Determine the [x, y] coordinate at the center of the cell enclosing the given text.  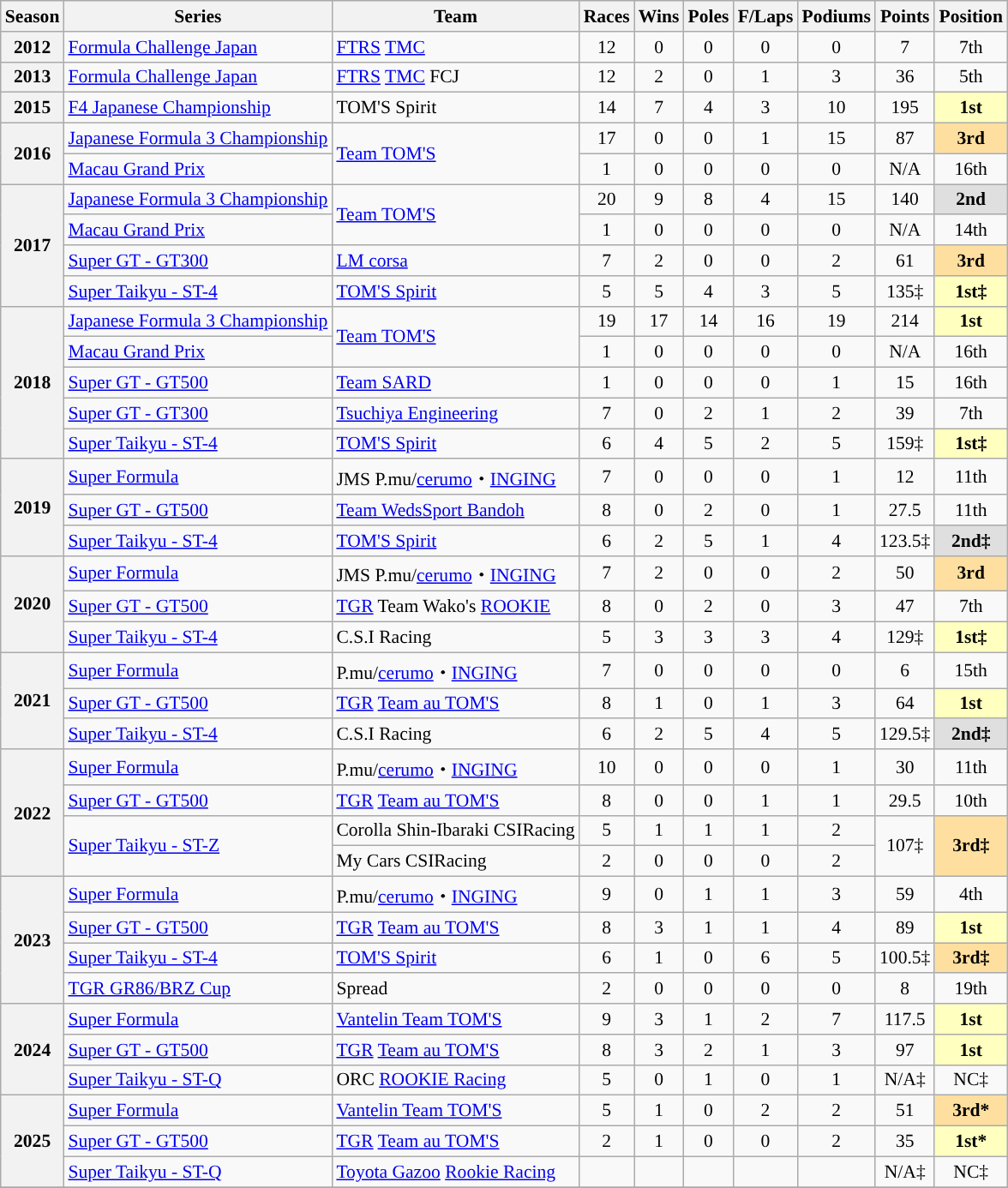
Team [455, 16]
Team WedsSport Bandoh [455, 510]
Team SARD [455, 383]
10th [970, 801]
FTRS TMC FCJ [455, 77]
47 [905, 607]
F/Laps [766, 16]
135‡ [905, 291]
Tsuchiya Engineering [455, 413]
2013 [33, 77]
107‡ [905, 845]
Wins [659, 16]
50 [905, 573]
195 [905, 108]
15th [970, 670]
Super Taikyu - ST-Z [197, 845]
2016 [33, 154]
FTRS TMC [455, 47]
39 [905, 413]
129‡ [905, 638]
29.5 [905, 801]
Toyota Gazoo Rookie Racing [455, 1172]
ORC ROOKIE Racing [455, 1080]
51 [905, 1111]
My Cars CSIRacing [455, 861]
89 [905, 927]
2024 [33, 1049]
Season [33, 16]
Points [905, 16]
61 [905, 261]
14th [970, 231]
20 [607, 200]
27.5 [905, 510]
Corolla Shin-Ibaraki CSIRacing [455, 831]
16 [766, 321]
64 [905, 704]
Poles [708, 16]
F4 Japanese Championship [197, 108]
5th [970, 77]
1st* [970, 1142]
35 [905, 1142]
214 [905, 321]
59 [905, 895]
19th [970, 989]
2018 [33, 382]
TGR GR86/BRZ Cup [197, 989]
Position [970, 16]
2023 [33, 940]
4th [970, 895]
2022 [33, 813]
159‡ [905, 444]
2021 [33, 701]
Series [197, 16]
100.5‡ [905, 958]
117.5 [905, 1019]
36 [905, 77]
30 [905, 767]
2015 [33, 108]
TGR Team Wako's ROOKIE [455, 607]
123.5‡ [905, 541]
Podiums [837, 16]
2012 [33, 47]
Races [607, 16]
2020 [33, 603]
2019 [33, 507]
129.5‡ [905, 735]
140 [905, 200]
2nd [970, 200]
2017 [33, 245]
3rd* [970, 1111]
87 [905, 139]
97 [905, 1050]
2025 [33, 1142]
Spread [455, 989]
LM corsa [455, 261]
